Capture the cell that displays the provided text and extract its [x, y] central coordinate. 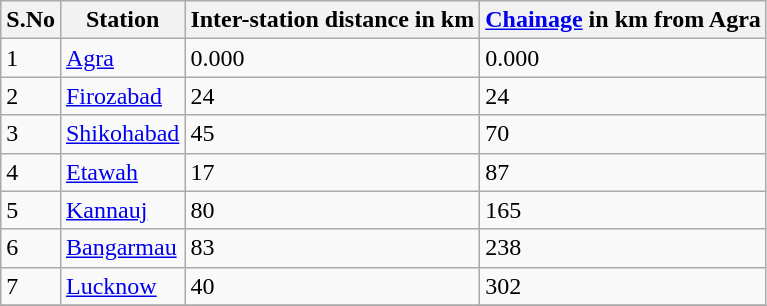
80 [332, 210]
165 [624, 210]
S.No [31, 20]
Chainage in km from Agra [624, 20]
3 [31, 134]
Shikohabad [122, 134]
Inter-station distance in km [332, 20]
7 [31, 286]
Agra [122, 58]
302 [624, 286]
Firozabad [122, 96]
1 [31, 58]
Bangarmau [122, 248]
Kannauj [122, 210]
40 [332, 286]
Lucknow [122, 286]
17 [332, 172]
2 [31, 96]
70 [624, 134]
238 [624, 248]
87 [624, 172]
4 [31, 172]
6 [31, 248]
45 [332, 134]
5 [31, 210]
Station [122, 20]
Etawah [122, 172]
83 [332, 248]
